Determine the (x, y) coordinate at the center of the cell enclosing the given text.  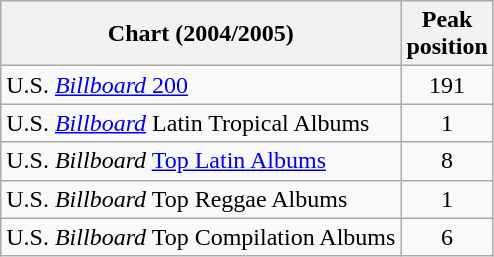
191 (447, 85)
U.S. Billboard Latin Tropical Albums (201, 123)
U.S. Billboard Top Compilation Albums (201, 237)
U.S. Billboard Top Reggae Albums (201, 199)
U.S. Billboard 200 (201, 85)
U.S. Billboard Top Latin Albums (201, 161)
6 (447, 237)
Peakposition (447, 34)
8 (447, 161)
Chart (2004/2005) (201, 34)
